Return [x, y] of the center of cell containing provided text 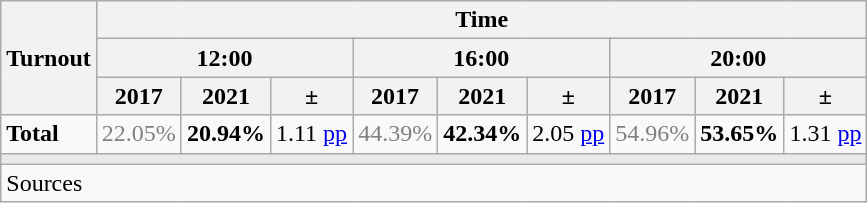
16:00 [482, 58]
Sources [434, 183]
1.31 pp [826, 134]
2.05 pp [568, 134]
54.96% [652, 134]
Time [482, 20]
12:00 [224, 58]
53.65% [740, 134]
1.11 pp [311, 134]
20:00 [738, 58]
44.39% [396, 134]
20.94% [226, 134]
42.34% [482, 134]
Total [49, 134]
22.05% [138, 134]
Turnout [49, 58]
